From the cell containing the given text, extract its center point as (x, y) coordinate. 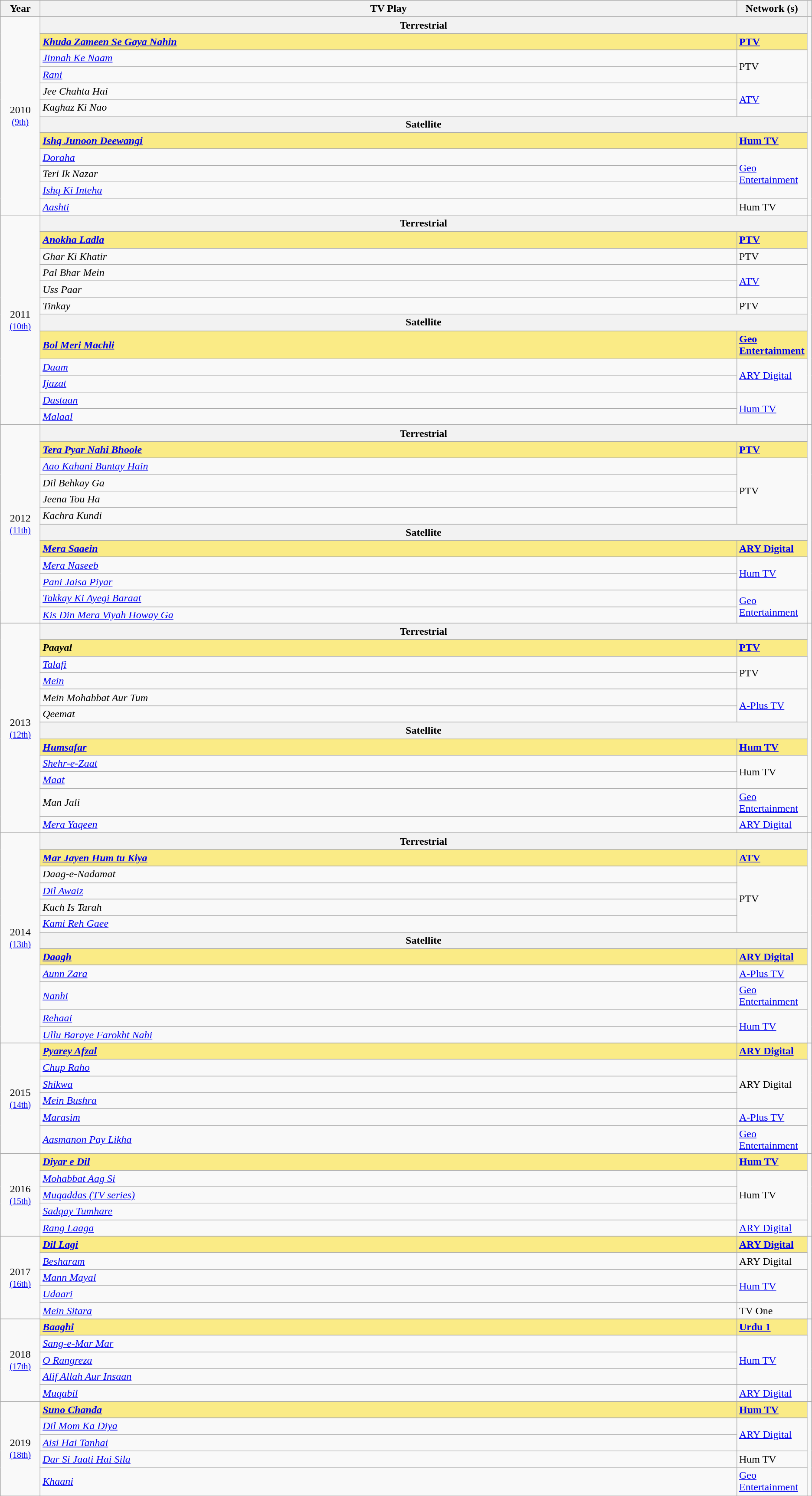
Dar Si Jaati Hai Sila (389, 1459)
Ghar Ki Khatir (389, 256)
Rehaai (389, 1018)
Aunn Zara (389, 973)
Qeemat (389, 714)
Takkay Ki Ayegi Baraat (389, 598)
Rani (389, 75)
Mohabbat Aag Si (389, 1178)
Teri Ik Nazar (389, 174)
Sadqay Tumhare (389, 1211)
Khuda Zameen Se Gaya Nahin (389, 42)
TV One (772, 1311)
Daam (389, 367)
Mar Jayen Hum tu Kiya (389, 858)
Dil Behkay Ga (389, 483)
Ishq Ki Inteha (389, 190)
2017(16th) (20, 1277)
Chup Raho (389, 1068)
2012(11th) (20, 524)
2019(18th) (20, 1448)
Talafi (389, 664)
Shikwa (389, 1084)
2015(14th) (20, 1099)
Mera Saaein (389, 549)
Jinnah Ke Naam (389, 58)
Pyarey Afzal (389, 1051)
Diyar e Dil (389, 1162)
Daag-e-Nadamat (389, 874)
Doraha (389, 157)
Tinkay (389, 306)
Suno Chanda (389, 1410)
Muqabil (389, 1393)
Dastaan (389, 400)
Baaghi (389, 1327)
2013(12th) (20, 728)
Mera Yaqeen (389, 825)
Dil Awaiz (389, 891)
Nanhi (389, 995)
2011(10th) (20, 320)
Uss Paar (389, 289)
Network (s) (772, 9)
Pal Bhar Mein (389, 273)
Shehr-e-Zaat (389, 764)
Sang-e-Mar Mar (389, 1344)
Ijazat (389, 384)
Rang Laaga (389, 1228)
Alif Allah Aur Insaan (389, 1377)
Mein Bushra (389, 1101)
Dil Mom Ka Diya (389, 1426)
Kis Din Mera Viyah Howay Ga (389, 615)
Paayal (389, 648)
Udaari (389, 1294)
Malaal (389, 417)
Besharam (389, 1261)
Jeena Tou Ha (389, 499)
Daagh (389, 957)
O Rangreza (389, 1360)
Kami Reh Gaee (389, 924)
Man Jali (389, 803)
Bol Meri Machli (389, 344)
Humsafar (389, 747)
Mein Sitara (389, 1311)
Marasim (389, 1117)
2016(15th) (20, 1195)
Aisi Hai Tanhai (389, 1443)
Mein (389, 681)
Urdu 1 (772, 1327)
Ullu Baraye Farokht Nahi (389, 1035)
Jee Chahta Hai (389, 91)
Ishq Junoon Deewangi (389, 141)
Kuch Is Tarah (389, 907)
2014(13th) (20, 938)
TV Play (389, 9)
Maat (389, 780)
Tera Pyar Nahi Bhoole (389, 449)
2018(17th) (20, 1360)
Year (20, 9)
Kachra Kundi (389, 516)
Pani Jaisa Piyar (389, 582)
Mann Mayal (389, 1277)
Aashti (389, 207)
Mera Naseeb (389, 565)
2010(9th) (20, 116)
Kaghaz Ki Nao (389, 108)
Aasmanon Pay Likha (389, 1139)
Dil Lagi (389, 1244)
Khaani (389, 1481)
Mein Mohabbat Aur Tum (389, 697)
Muqaddas (TV series) (389, 1195)
Aao Kahani Buntay Hain (389, 466)
Anokha Ladla (389, 240)
